Determine the (X, Y) coordinate at the center of the cell enclosing the given text.  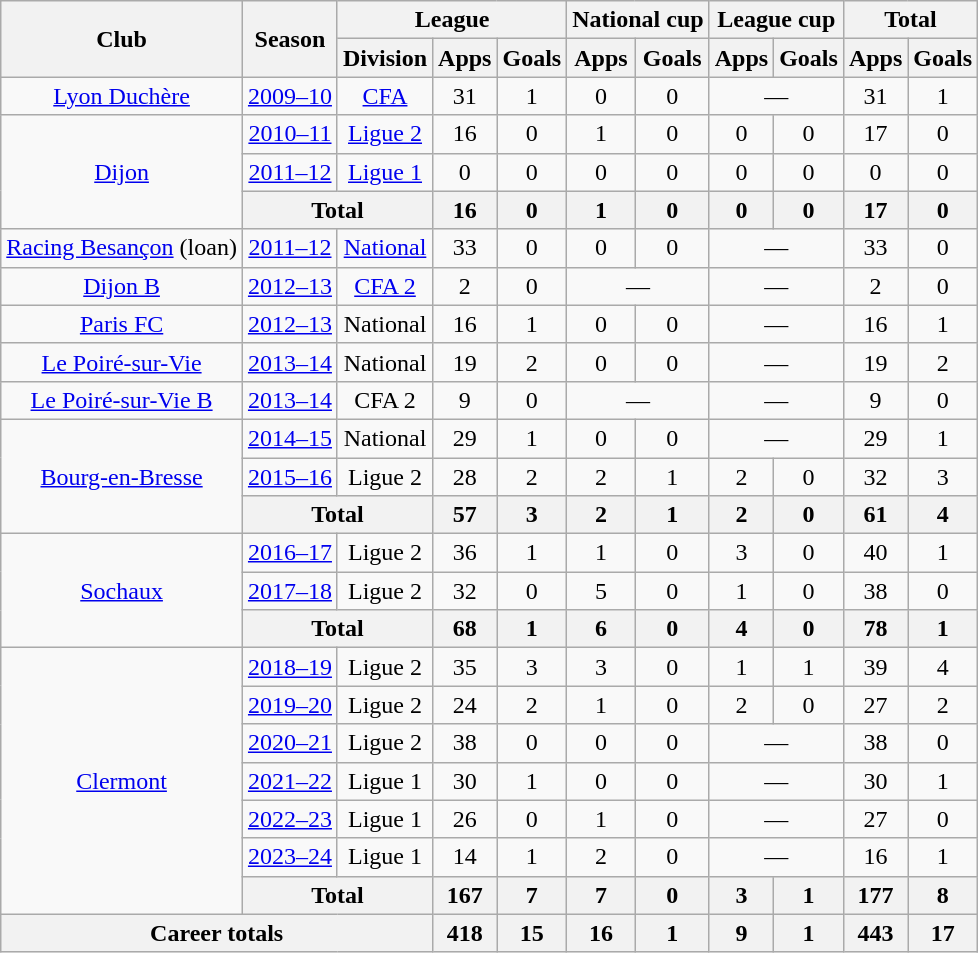
57 (465, 515)
39 (875, 667)
36 (465, 553)
Club (122, 39)
78 (875, 629)
Paris FC (122, 324)
2021–22 (290, 781)
2009–10 (290, 96)
167 (465, 895)
Racing Besançon (loan) (122, 248)
14 (465, 857)
Le Poiré-sur-Vie (122, 362)
6 (601, 629)
443 (875, 933)
15 (532, 933)
CFA (384, 96)
35 (465, 667)
National cup (638, 20)
Division (384, 58)
61 (875, 515)
Le Poiré-sur-Vie B (122, 400)
2019–20 (290, 705)
Dijon (122, 172)
Bourg-en-Bresse (122, 476)
2014–15 (290, 438)
68 (465, 629)
24 (465, 705)
2010–11 (290, 134)
2022–23 (290, 819)
Clermont (122, 781)
28 (465, 477)
2020–21 (290, 743)
Season (290, 39)
2017–18 (290, 591)
Dijon B (122, 286)
8 (943, 895)
2015–16 (290, 477)
177 (875, 895)
Lyon Duchère (122, 96)
2018–19 (290, 667)
26 (465, 819)
5 (601, 591)
418 (465, 933)
2016–17 (290, 553)
League cup (776, 20)
League (452, 20)
Sochaux (122, 591)
40 (875, 553)
Career totals (217, 933)
2023–24 (290, 857)
